Detect which cell encompasses the target text, then output its (x, y) center coordinate. 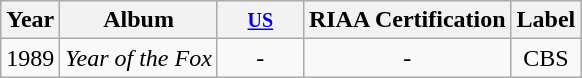
Album (139, 20)
US (260, 20)
RIAA Certification (407, 20)
CBS (546, 58)
Year of the Fox (139, 58)
Label (546, 20)
Year (30, 20)
1989 (30, 58)
